Pinpoint the cell where the given text exists, returning its [x, y] midpoint coordinate. 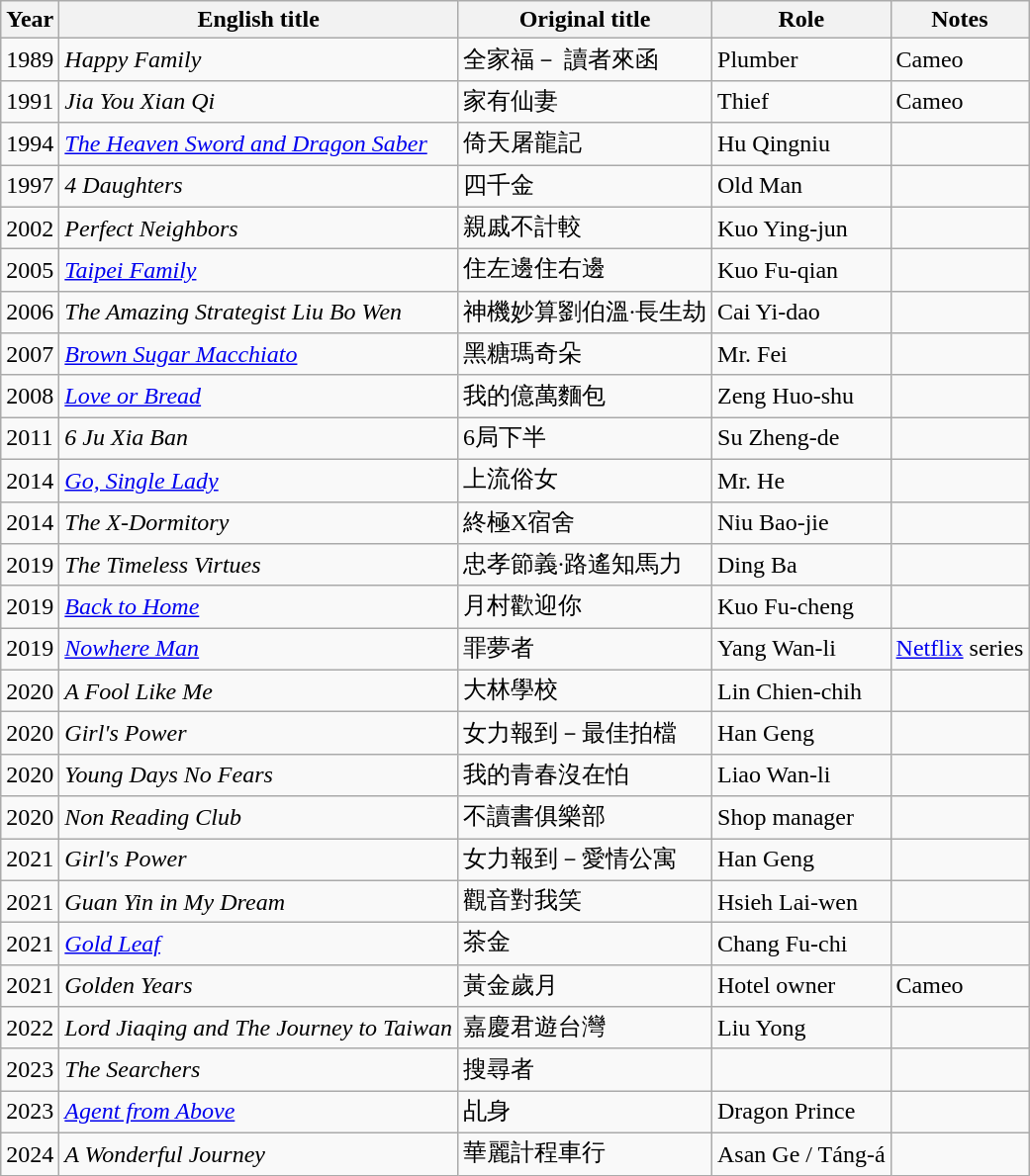
女力報到－最佳拍檔 [584, 734]
茶金 [584, 944]
神機妙算劉伯溫·長生劫 [584, 313]
Kuo Fu-qian [801, 271]
2022 [30, 1029]
Mr. He [801, 481]
乩身 [584, 1112]
嘉慶君遊台灣 [584, 1029]
The Heaven Sword and Dragon Saber [259, 144]
1989 [30, 59]
Kuo Ying-jun [801, 227]
Jia You Xian Qi [259, 101]
Lin Chien-chih [801, 690]
全家福－ 讀者來函 [584, 59]
Liao Wan-li [801, 775]
Agent from Above [259, 1112]
Guan Yin in My Dream [259, 902]
搜尋者 [584, 1070]
家有仙妻 [584, 101]
The Timeless Virtues [259, 566]
Nowhere Man [259, 649]
Ding Ba [801, 566]
Happy Family [259, 59]
Netflix series [960, 649]
The X-Dormitory [259, 522]
住左邊住右邊 [584, 271]
Niu Bao-jie [801, 522]
Hsieh Lai-wen [801, 902]
Hu Qingniu [801, 144]
2011 [30, 439]
忠孝節義·路遙知馬力 [584, 566]
A Wonderful Journey [259, 1153]
Cai Yi-dao [801, 313]
Hotel owner [801, 985]
親戚不計較 [584, 227]
Perfect Neighbors [259, 227]
Role [801, 20]
2007 [30, 354]
2005 [30, 271]
倚天屠龍記 [584, 144]
Old Man [801, 186]
Asan Ge / Táng-á [801, 1153]
Year [30, 20]
Love or Bread [259, 396]
我的億萬麵包 [584, 396]
Thief [801, 101]
English title [259, 20]
1994 [30, 144]
女力報到－愛情公寓 [584, 860]
Zeng Huo-shu [801, 396]
6 Ju Xia Ban [259, 439]
月村歡迎你 [584, 607]
Kuo Fu-cheng [801, 607]
Lord Jiaqing and The Journey to Taiwan [259, 1029]
黃金歲月 [584, 985]
我的青春沒在怕 [584, 775]
Yang Wan-li [801, 649]
上流俗女 [584, 481]
Shop manager [801, 817]
2002 [30, 227]
Chang Fu-chi [801, 944]
A Fool Like Me [259, 690]
罪夢者 [584, 649]
6局下半 [584, 439]
黑糖瑪奇朵 [584, 354]
1991 [30, 101]
大林學校 [584, 690]
2008 [30, 396]
華麗計程車行 [584, 1153]
Original title [584, 20]
Plumber [801, 59]
Liu Yong [801, 1029]
觀音對我笑 [584, 902]
Notes [960, 20]
Back to Home [259, 607]
Go, Single Lady [259, 481]
4 Daughters [259, 186]
Dragon Prince [801, 1112]
Golden Years [259, 985]
The Searchers [259, 1070]
2006 [30, 313]
Taipei Family [259, 271]
Brown Sugar Macchiato [259, 354]
Mr. Fei [801, 354]
Young Days No Fears [259, 775]
不讀書俱樂部 [584, 817]
1997 [30, 186]
Non Reading Club [259, 817]
終極X宿舍 [584, 522]
The Amazing Strategist Liu Bo Wen [259, 313]
2024 [30, 1153]
Su Zheng-de [801, 439]
四千金 [584, 186]
Gold Leaf [259, 944]
